For the text-containing cell, return its midpoint in (x, y) coordinate format. 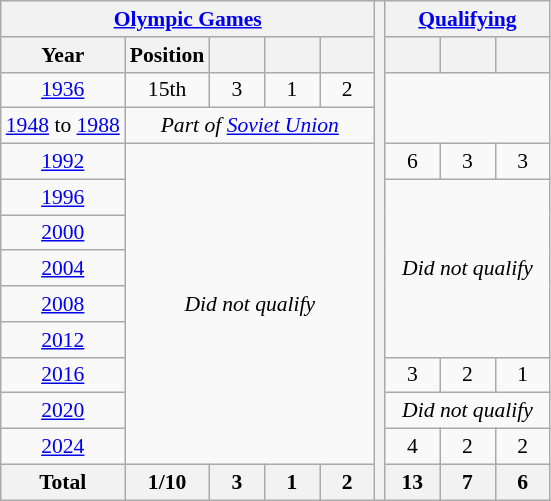
4 (412, 447)
Qualifying (468, 19)
2012 (63, 340)
2008 (63, 304)
Olympic Games (188, 19)
2004 (63, 269)
1996 (63, 197)
2020 (63, 411)
Year (63, 55)
Position (167, 55)
Part of Soviet Union (250, 126)
1948 to 1988 (63, 126)
13 (412, 482)
1992 (63, 162)
15th (167, 90)
7 (468, 482)
Total (63, 482)
2024 (63, 447)
2016 (63, 375)
2000 (63, 233)
1/10 (167, 482)
1936 (63, 90)
